From the cell containing the given text, extract its center point as [X, Y] coordinate. 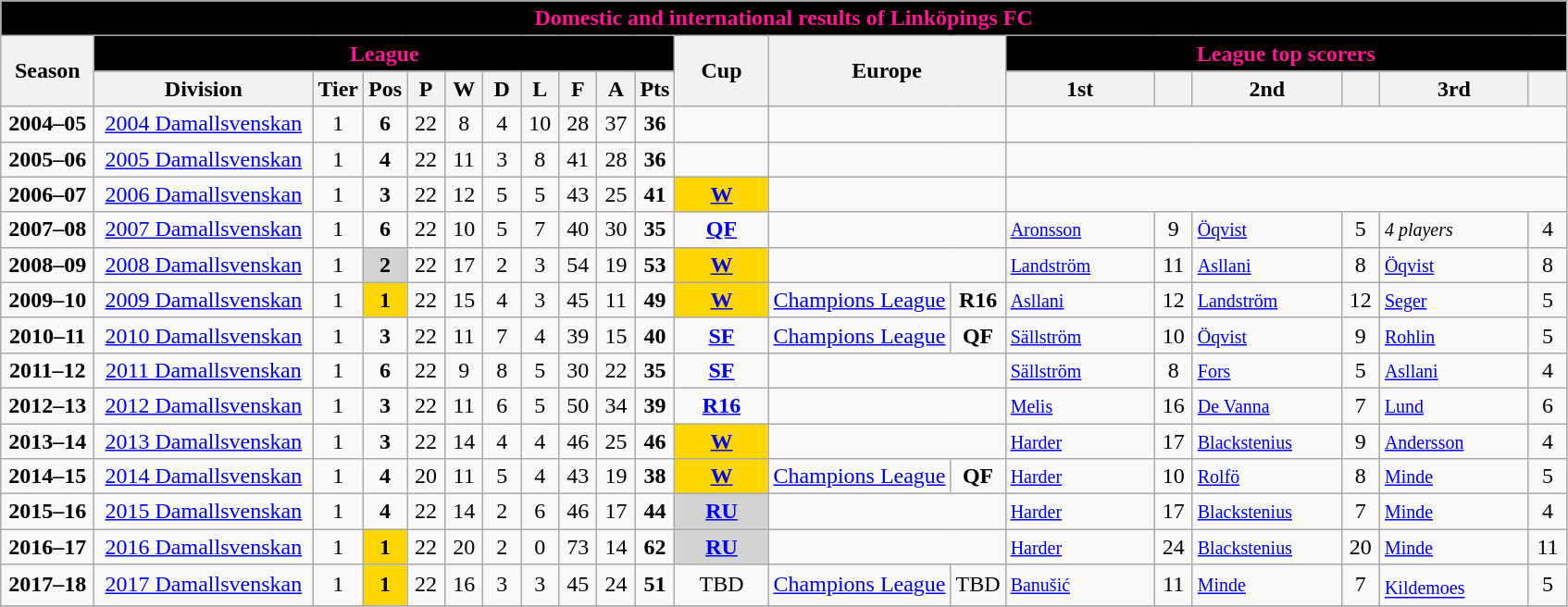
Season [48, 71]
2004 Damallsvenskan [204, 124]
L [541, 89]
League [385, 54]
2016 Damallsvenskan [204, 547]
League top scorers [1286, 54]
Aronsson [1079, 229]
Fors [1266, 370]
Europe [887, 71]
Banušić [1079, 585]
53 [655, 265]
Lund [1453, 405]
A [616, 89]
2010–11 [48, 335]
D [502, 89]
0 [541, 547]
Rolfö [1266, 477]
3rd [1453, 89]
50 [578, 405]
2008–09 [48, 265]
49 [655, 300]
Pts [655, 89]
2009 Damallsvenskan [204, 300]
2009–10 [48, 300]
4 players [1453, 229]
De Vanna [1266, 405]
2010 Damallsvenskan [204, 335]
2013–14 [48, 441]
2012–13 [48, 405]
2011–12 [48, 370]
2016–17 [48, 547]
2013 Damallsvenskan [204, 441]
Domestic and international results of Linköpings FC [784, 19]
Tier [339, 89]
F [578, 89]
44 [655, 512]
73 [578, 547]
2nd [1266, 89]
34 [616, 405]
37 [616, 124]
2017 Damallsvenskan [204, 585]
2004–05 [48, 124]
62 [655, 547]
2008 Damallsvenskan [204, 265]
Melis [1079, 405]
Rohlin [1453, 335]
2014–15 [48, 477]
Division [204, 89]
2005 Damallsvenskan [204, 159]
2015 Damallsvenskan [204, 512]
2015–16 [48, 512]
Kildemoes [1453, 585]
2014 Damallsvenskan [204, 477]
2011 Damallsvenskan [204, 370]
P [426, 89]
Seger [1453, 300]
2005–06 [48, 159]
2007–08 [48, 229]
54 [578, 265]
2012 Damallsvenskan [204, 405]
Andersson [1453, 441]
2006 Damallsvenskan [204, 194]
38 [655, 477]
51 [655, 585]
2017–18 [48, 585]
2007 Damallsvenskan [204, 229]
1st [1079, 89]
2006–07 [48, 194]
Cup [722, 71]
Pos [385, 89]
